Pinpoint the cell where the given text exists, returning its (X, Y) midpoint coordinate. 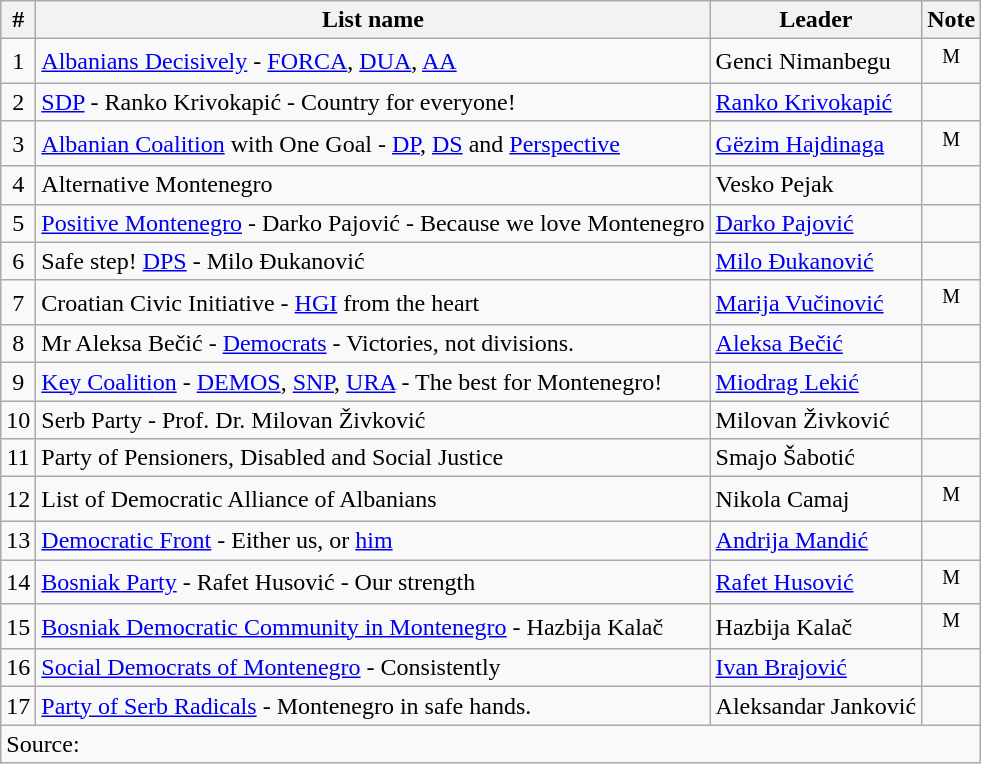
Aleksandar Janković (816, 706)
Ivan Brajović (816, 668)
Hazbija Kalač (816, 626)
Serb Party - Prof. Dr. Milovan Živković (373, 420)
Darko Pajović (816, 223)
17 (18, 706)
Albanians Decisively - FORCA, DUA, AA (373, 62)
Source: (491, 744)
Mr Aleksa Bečić - Democrats - Victories, not divisions. (373, 344)
# (18, 20)
Party of Pensioners, Disabled and Social Justice (373, 458)
Social Democrats of Montenegro - Consistently (373, 668)
Party of Serb Radicals - Montenegro in safe hands. (373, 706)
Albanian Coalition with One Goal - DP, DS and Perspective (373, 144)
List of Democratic Alliance of Albanians (373, 500)
10 (18, 420)
Leader (816, 20)
Rafet Husović (816, 582)
9 (18, 382)
2 (18, 102)
16 (18, 668)
1 (18, 62)
Key Coalition - DEMOS, SNP, URA - The best for Montenegro! (373, 382)
SDP - Ranko Krivokapić - Country for everyone! (373, 102)
Andrija Mandić (816, 541)
13 (18, 541)
Genci Nimanbegu (816, 62)
8 (18, 344)
11 (18, 458)
Bosniak Party - Rafet Husović - Our strength (373, 582)
Miodrag Lekić (816, 382)
Ranko Krivokapić (816, 102)
7 (18, 302)
15 (18, 626)
Smajo Šabotić (816, 458)
12 (18, 500)
3 (18, 144)
Gëzim Hajdinaga (816, 144)
List name (373, 20)
Bosniak Democratic Community in Montenegro - Hazbija Kalač (373, 626)
5 (18, 223)
Marija Vučinović (816, 302)
Milo Đukanović (816, 261)
Aleksa Bečić (816, 344)
Vesko Pejak (816, 185)
Alternative Montenegro (373, 185)
Milovan Živković (816, 420)
Positive Montenegro - Darko Pajović - Because we love Montenegro (373, 223)
Nikola Camaj (816, 500)
14 (18, 582)
Democratic Front - Either us, or him (373, 541)
Note (952, 20)
6 (18, 261)
4 (18, 185)
Croatian Civic Initiative - HGI from the heart (373, 302)
Safe step! DPS - Milo Đukanović (373, 261)
